Determine the (x, y) coordinate at the center of the cell enclosing the given text.  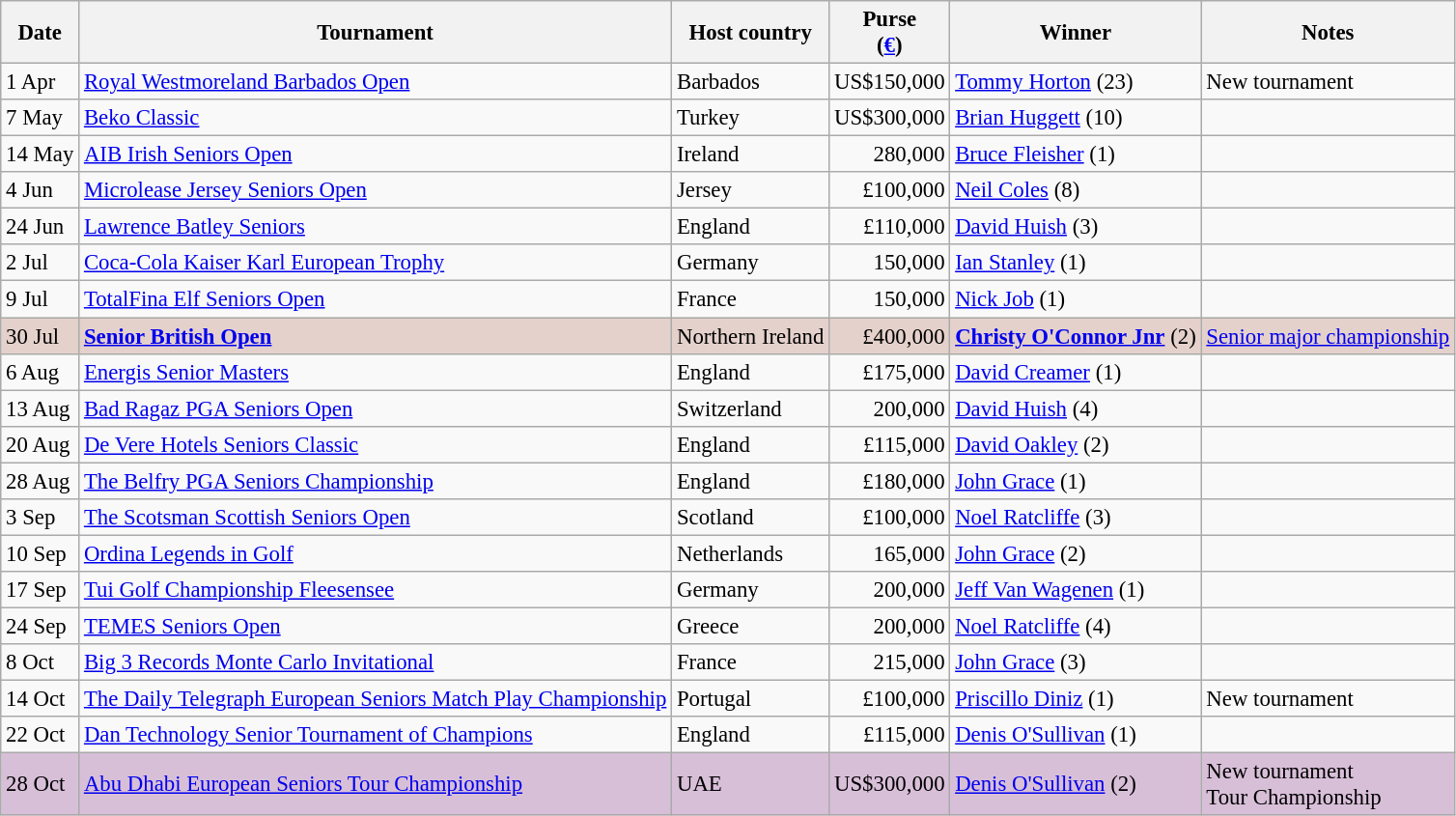
Bad Ragaz PGA Seniors Open (376, 408)
3 Sep (41, 518)
Purse(€) (890, 33)
John Grace (2) (1076, 553)
The Belfry PGA Seniors Championship (376, 481)
Ireland (751, 155)
Tournament (376, 33)
De Vere Hotels Seniors Classic (376, 444)
Coca-Cola Kaiser Karl European Trophy (376, 264)
David Huish (3) (1076, 227)
Noel Ratcliffe (3) (1076, 518)
9 Jul (41, 299)
Bruce Fleisher (1) (1076, 155)
David Huish (4) (1076, 408)
24 Sep (41, 626)
The Daily Telegraph European Seniors Match Play Championship (376, 699)
28 Aug (41, 481)
Denis O'Sullivan (1) (1076, 735)
Tui Golf Championship Fleesensee (376, 590)
4 Jun (41, 190)
2 Jul (41, 264)
7 May (41, 118)
Scotland (751, 518)
Abu Dhabi European Seniors Tour Championship (376, 784)
10 Sep (41, 553)
US$150,000 (890, 82)
Netherlands (751, 553)
David Oakley (2) (1076, 444)
AIB Irish Seniors Open (376, 155)
14 May (41, 155)
20 Aug (41, 444)
Jeff Van Wagenen (1) (1076, 590)
Date (41, 33)
Dan Technology Senior Tournament of Champions (376, 735)
Priscillo Diniz (1) (1076, 699)
Switzerland (751, 408)
Neil Coles (8) (1076, 190)
Notes (1328, 33)
Senior major championship (1328, 336)
The Scotsman Scottish Seniors Open (376, 518)
8 Oct (41, 662)
John Grace (3) (1076, 662)
Denis O'Sullivan (2) (1076, 784)
Barbados (751, 82)
Greece (751, 626)
Turkey (751, 118)
Big 3 Records Monte Carlo Invitational (376, 662)
New tournamentTour Championship (1328, 784)
280,000 (890, 155)
Senior British Open (376, 336)
30 Jul (41, 336)
Winner (1076, 33)
24 Jun (41, 227)
Host country (751, 33)
Microlease Jersey Seniors Open (376, 190)
6 Aug (41, 372)
Energis Senior Masters (376, 372)
John Grace (1) (1076, 481)
Jersey (751, 190)
UAE (751, 784)
215,000 (890, 662)
TEMES Seniors Open (376, 626)
Nick Job (1) (1076, 299)
Tommy Horton (23) (1076, 82)
Brian Huggett (10) (1076, 118)
£400,000 (890, 336)
22 Oct (41, 735)
28 Oct (41, 784)
Ordina Legends in Golf (376, 553)
13 Aug (41, 408)
Beko Classic (376, 118)
Lawrence Batley Seniors (376, 227)
165,000 (890, 553)
Ian Stanley (1) (1076, 264)
14 Oct (41, 699)
Christy O'Connor Jnr (2) (1076, 336)
17 Sep (41, 590)
£180,000 (890, 481)
Royal Westmoreland Barbados Open (376, 82)
David Creamer (1) (1076, 372)
Portugal (751, 699)
Northern Ireland (751, 336)
£175,000 (890, 372)
1 Apr (41, 82)
£110,000 (890, 227)
TotalFina Elf Seniors Open (376, 299)
Noel Ratcliffe (4) (1076, 626)
